Detect which cell encompasses the target text, then output its [X, Y] center coordinate. 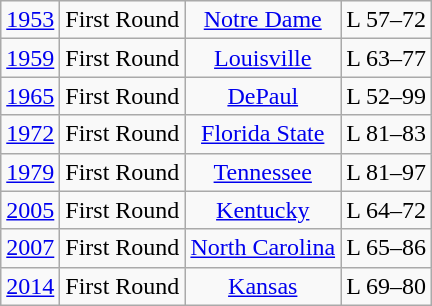
Louisville [263, 58]
L 63–77 [386, 58]
Kansas [263, 286]
1959 [30, 58]
Kentucky [263, 210]
L 64–72 [386, 210]
L 57–72 [386, 20]
Tennessee [263, 172]
1972 [30, 134]
L 69–80 [386, 286]
L 81–97 [386, 172]
1965 [30, 96]
2005 [30, 210]
DePaul [263, 96]
Florida State [263, 134]
L 52–99 [386, 96]
1953 [30, 20]
North Carolina [263, 248]
2007 [30, 248]
L 81–83 [386, 134]
L 65–86 [386, 248]
1979 [30, 172]
Notre Dame [263, 20]
2014 [30, 286]
